Extract the (x, y) coordinate from the center of the cell holding the provided text.  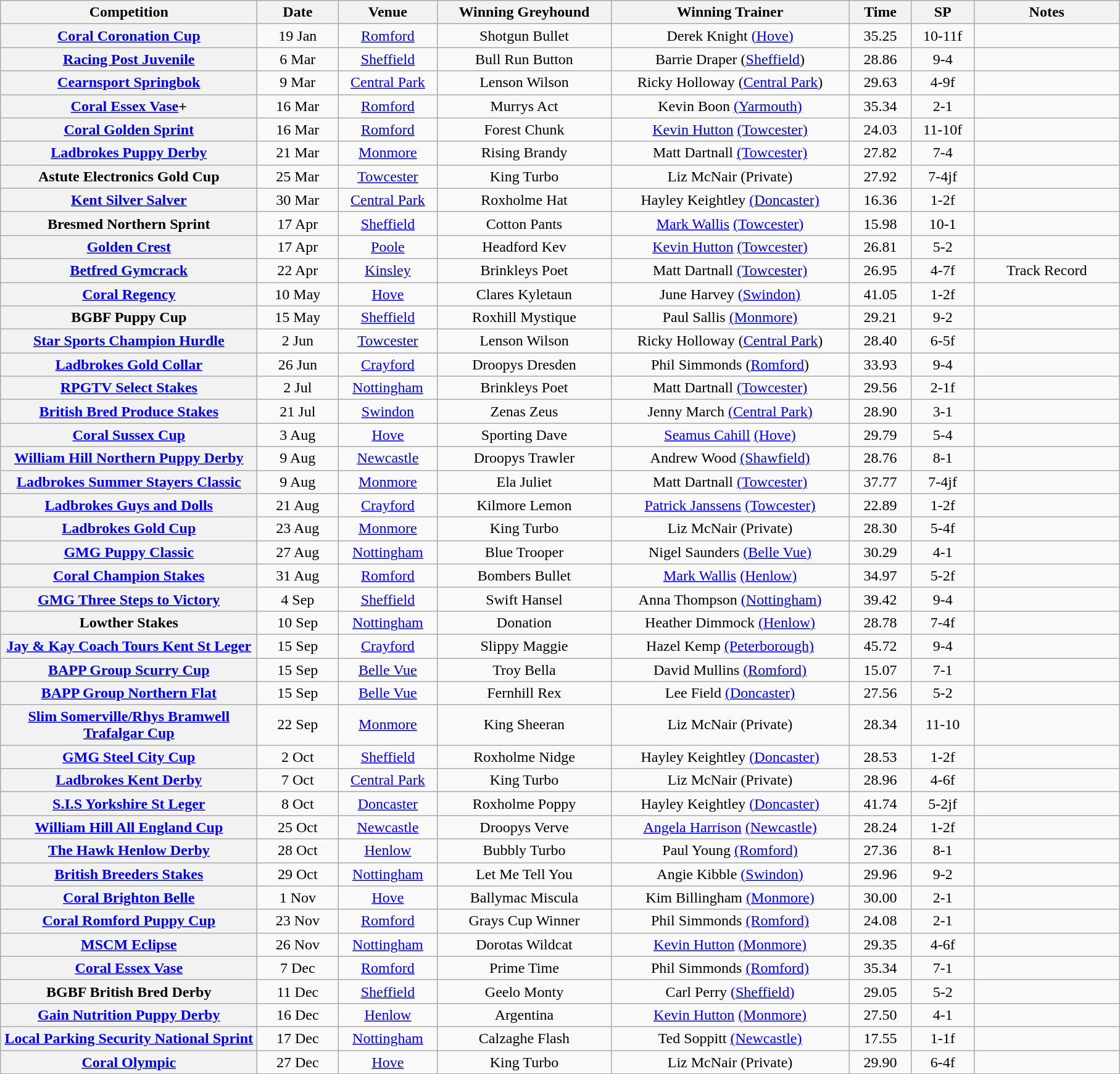
29.79 (880, 435)
Kevin Boon (Yarmouth) (730, 106)
4-9f (943, 83)
28.76 (880, 458)
23 Aug (297, 529)
22 Apr (297, 270)
Winning Trainer (730, 12)
7 Dec (297, 968)
BAPP Group Scurry Cup (129, 669)
1-1f (943, 1038)
16.36 (880, 200)
41.05 (880, 294)
41.74 (880, 804)
Roxholme Nidge (525, 757)
Droopys Dresden (525, 365)
25 Oct (297, 827)
Coral Golden Sprint (129, 130)
Star Sports Champion Hurdle (129, 341)
Winning Greyhound (525, 12)
RPGTV Select Stakes (129, 388)
Bombers Bullet (525, 576)
2-1f (943, 388)
Betfred Gymcrack (129, 270)
Slippy Maggie (525, 646)
Roxholme Poppy (525, 804)
6-4f (943, 1062)
25 Mar (297, 176)
Coral Romford Puppy Cup (129, 921)
39.42 (880, 599)
21 Aug (297, 505)
Grays Cup Winner (525, 921)
Clares Kyletaun (525, 294)
Paul Young (Romford) (730, 851)
6 Mar (297, 59)
Ladbrokes Summer Stayers Classic (129, 482)
Slim Somerville/Rhys Bramwell Trafalgar Cup (129, 725)
17.55 (880, 1038)
Heather Dimmock (Henlow) (730, 622)
33.93 (880, 365)
27.50 (880, 1015)
Donation (525, 622)
10-1 (943, 223)
28.24 (880, 827)
15 May (297, 318)
11-10 (943, 725)
Rising Brandy (525, 153)
28.53 (880, 757)
26.81 (880, 247)
29.35 (880, 944)
Ladbrokes Gold Cup (129, 529)
3-1 (943, 411)
Cearnsport Springbok (129, 83)
Competition (129, 12)
William Hill All England Cup (129, 827)
Droopys Verve (525, 827)
Golden Crest (129, 247)
Coral Regency (129, 294)
10 Sep (297, 622)
26 Nov (297, 944)
S.I.S Yorkshire St Leger (129, 804)
22 Sep (297, 725)
29.90 (880, 1062)
19 Jan (297, 36)
MSCM Eclipse (129, 944)
Roxhill Mystique (525, 318)
2 Oct (297, 757)
8 Oct (297, 804)
21 Mar (297, 153)
Swift Hansel (525, 599)
British Breeders Stakes (129, 874)
28.40 (880, 341)
Ladbrokes Gold Collar (129, 365)
Time (880, 12)
Carl Perry (Sheffield) (730, 991)
5-2f (943, 576)
7 Oct (297, 780)
Coral Champion Stakes (129, 576)
Gain Nutrition Puppy Derby (129, 1015)
Angie Kibble (Swindon) (730, 874)
28.90 (880, 411)
Dorotas Wildcat (525, 944)
Kilmore Lemon (525, 505)
Racing Post Juvenile (129, 59)
22.89 (880, 505)
Sporting Dave (525, 435)
Let Me Tell You (525, 874)
4-7f (943, 270)
Barrie Draper (Sheffield) (730, 59)
31 Aug (297, 576)
Angela Harrison (Newcastle) (730, 827)
28.30 (880, 529)
28.86 (880, 59)
Patrick Janssens (Towcester) (730, 505)
16 Dec (297, 1015)
Lowther Stakes (129, 622)
29.63 (880, 83)
Mark Wallis (Henlow) (730, 576)
29 Oct (297, 874)
24.08 (880, 921)
Coral Essex Vase (129, 968)
British Bred Produce Stakes (129, 411)
28 Oct (297, 851)
King Sheeran (525, 725)
27.36 (880, 851)
Droopys Trawler (525, 458)
21 Jul (297, 411)
Anna Thompson (Nottingham) (730, 599)
2 Jun (297, 341)
Track Record (1047, 270)
Kim Billingham (Monmore) (730, 898)
Hazel Kemp (Peterborough) (730, 646)
17 Dec (297, 1038)
Kinsley (388, 270)
Ladbrokes Kent Derby (129, 780)
7-4 (943, 153)
29.05 (880, 991)
28.34 (880, 725)
Forest Chunk (525, 130)
Jenny March (Central Park) (730, 411)
6-5f (943, 341)
Poole (388, 247)
23 Nov (297, 921)
45.72 (880, 646)
Roxholme Hat (525, 200)
10 May (297, 294)
Shotgun Bullet (525, 36)
35.25 (880, 36)
27.92 (880, 176)
27 Aug (297, 552)
Bull Run Button (525, 59)
Date (297, 12)
Andrew Wood (Shawfield) (730, 458)
34.97 (880, 576)
1 Nov (297, 898)
Ballymac Miscula (525, 898)
Blue Trooper (525, 552)
Ela Juliet (525, 482)
Calzaghe Flash (525, 1038)
Argentina (525, 1015)
Kent Silver Salver (129, 200)
Jay & Kay Coach Tours Kent St Leger (129, 646)
Ted Soppitt (Newcastle) (730, 1038)
5-4f (943, 529)
Derek Knight (Hove) (730, 36)
4 Sep (297, 599)
28.78 (880, 622)
29.96 (880, 874)
Cotton Pants (525, 223)
7-4f (943, 622)
GMG Steel City Cup (129, 757)
Headford Kev (525, 247)
The Hawk Henlow Derby (129, 851)
Swindon (388, 411)
Seamus Cahill (Hove) (730, 435)
9 Mar (297, 83)
2 Jul (297, 388)
Venue (388, 12)
24.03 (880, 130)
Coral Essex Vase+ (129, 106)
15.98 (880, 223)
BAPP Group Northern Flat (129, 693)
Ladbrokes Guys and Dolls (129, 505)
10-11f (943, 36)
Lee Field (Doncaster) (730, 693)
BGBF British Bred Derby (129, 991)
27.56 (880, 693)
David Mullins (Romford) (730, 669)
BGBF Puppy Cup (129, 318)
29.21 (880, 318)
11 Dec (297, 991)
June Harvey (Swindon) (730, 294)
Notes (1047, 12)
Geelo Monty (525, 991)
15.07 (880, 669)
26.95 (880, 270)
29.56 (880, 388)
GMG Three Steps to Victory (129, 599)
30.29 (880, 552)
Mark Wallis (Towcester) (730, 223)
Astute Electronics Gold Cup (129, 176)
27.82 (880, 153)
11-10f (943, 130)
26 Jun (297, 365)
Paul Sallis (Monmore) (730, 318)
Troy Bella (525, 669)
Doncaster (388, 804)
Prime Time (525, 968)
5-4 (943, 435)
37.77 (880, 482)
Zenas Zeus (525, 411)
Fernhill Rex (525, 693)
Coral Sussex Cup (129, 435)
28.96 (880, 780)
3 Aug (297, 435)
GMG Puppy Classic (129, 552)
Coral Brighton Belle (129, 898)
Murrys Act (525, 106)
30 Mar (297, 200)
Bubbly Turbo (525, 851)
Bresmed Northern Sprint (129, 223)
Nigel Saunders (Belle Vue) (730, 552)
William Hill Northern Puppy Derby (129, 458)
SP (943, 12)
30.00 (880, 898)
27 Dec (297, 1062)
Coral Olympic (129, 1062)
Coral Coronation Cup (129, 36)
5-2jf (943, 804)
Local Parking Security National Sprint (129, 1038)
Ladbrokes Puppy Derby (129, 153)
